Find where the given text appears and provide that cell's center as (X, Y) coordinate. 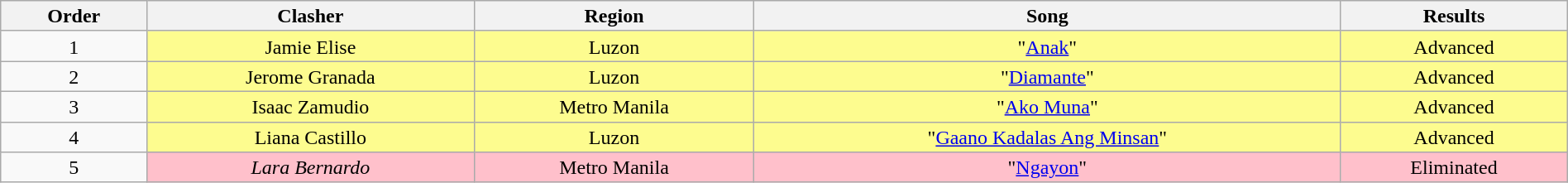
Region (614, 17)
Song (1047, 17)
Lara Bernardo (311, 167)
1 (74, 46)
Clasher (311, 17)
"Diamante" (1047, 76)
5 (74, 167)
"Ako Muna" (1047, 106)
Eliminated (1454, 167)
"Gaano Kadalas Ang Minsan" (1047, 137)
Isaac Zamudio (311, 106)
"Anak" (1047, 46)
4 (74, 137)
3 (74, 106)
Results (1454, 17)
Liana Castillo (311, 137)
Order (74, 17)
Jamie Elise (311, 46)
"Ngayon" (1047, 167)
Jerome Granada (311, 76)
2 (74, 76)
